Determine the [X, Y] coordinate at the center of the cell enclosing the given text.  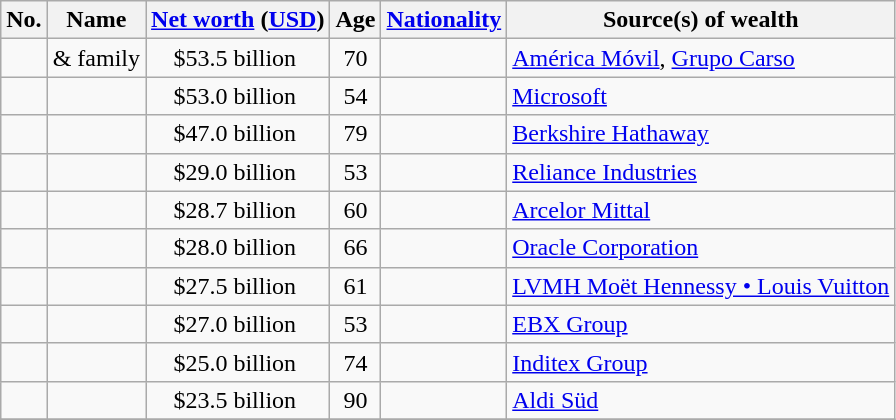
61 [356, 286]
Microsoft [701, 96]
Inditex Group [701, 362]
$27.0 billion [238, 324]
Source(s) of wealth [701, 20]
$53.5 billion [238, 58]
$25.0 billion [238, 362]
$53.0 billion [238, 96]
74 [356, 362]
LVMH Moët Hennessy • Louis Vuitton [701, 286]
Berkshire Hathaway [701, 134]
60 [356, 210]
Reliance Industries [701, 172]
$29.0 billion [238, 172]
$28.0 billion [238, 248]
Net worth (USD) [238, 20]
79 [356, 134]
$47.0 billion [238, 134]
$23.5 billion [238, 400]
66 [356, 248]
54 [356, 96]
Oracle Corporation [701, 248]
Age [356, 20]
$27.5 billion [238, 286]
Arcelor Mittal [701, 210]
70 [356, 58]
Name [96, 20]
EBX Group [701, 324]
Aldi Süd [701, 400]
90 [356, 400]
& family [96, 58]
América Móvil, Grupo Carso [701, 58]
$28.7 billion [238, 210]
Nationality [444, 20]
No. [24, 20]
